Extract the [X, Y] coordinate from the center of the cell holding the provided text.  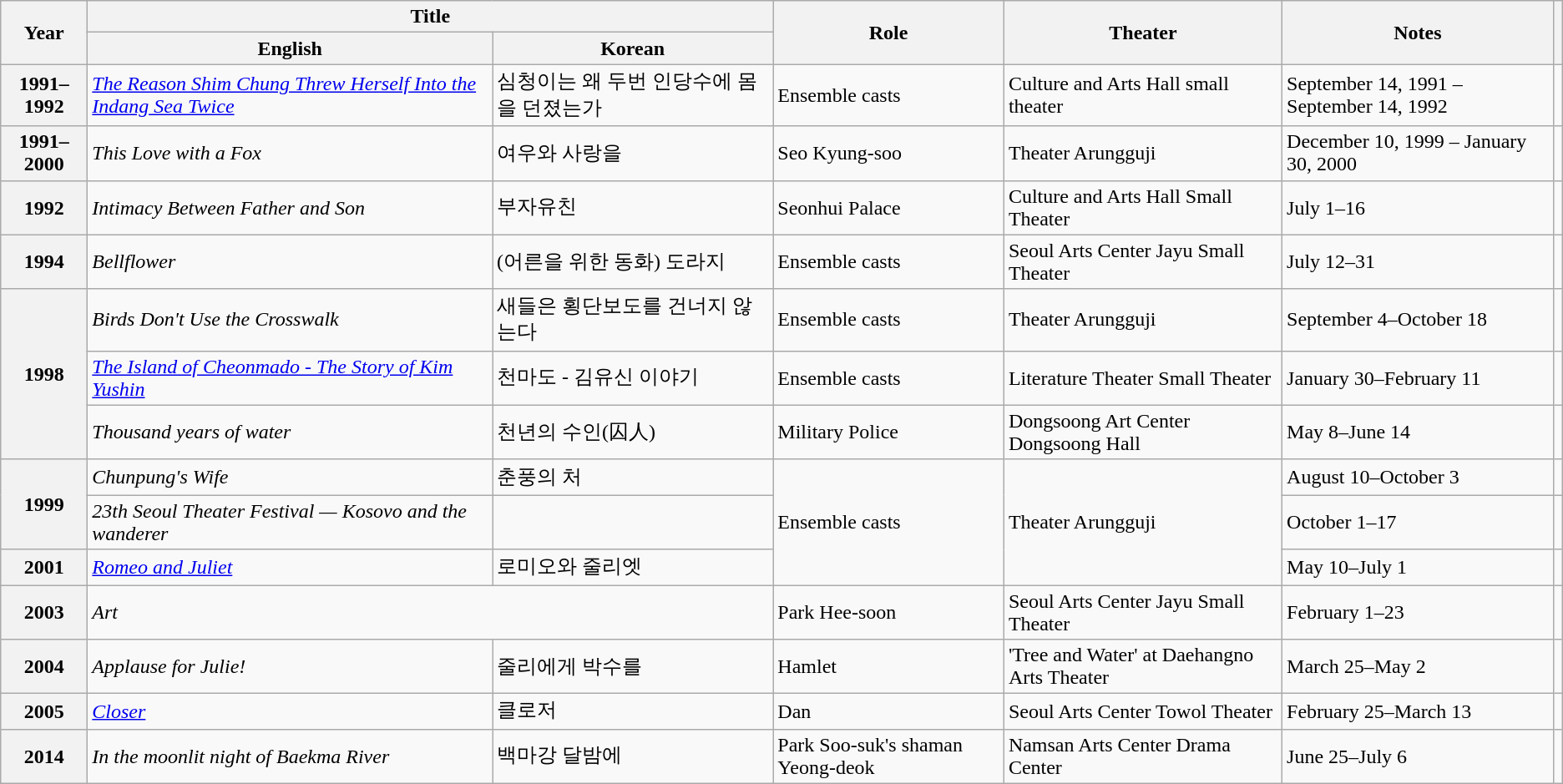
Theater [1142, 33]
Culture and Arts Hall Small Theater [1142, 207]
The Island of Cheonmado - The Story of Kim Yushin [291, 377]
로미오와 줄리엣 [633, 568]
Thousand years of water [291, 432]
February 1–23 [1418, 611]
1991–1992 [44, 95]
Literature Theater Small Theater [1142, 377]
December 10, 1999 – January 30, 2000 [1418, 154]
백마강 달밤에 [633, 756]
October 1–17 [1418, 523]
2001 [44, 568]
여우와 사랑을 [633, 154]
23th Seoul Theater Festival — Kosovo and the wanderer [291, 523]
Title [431, 17]
(어른을 위한 동화) 도라지 [633, 262]
심청이는 왜 두번 인당수에 몸을 던졌는가 [633, 95]
Art [431, 611]
September 4–October 18 [1418, 320]
Romeo and Juliet [291, 568]
1992 [44, 207]
Chunpung's Wife [291, 478]
2004 [44, 666]
부자유친 [633, 207]
2014 [44, 756]
September 14, 1991 – September 14, 1992 [1418, 95]
Park Hee-soon [888, 611]
Seonhui Palace [888, 207]
Korean [633, 48]
Namsan Arts Center Drama Center [1142, 756]
Applause for Julie! [291, 666]
Seoul Arts Center Towol Theater [1142, 711]
천년의 수인(囚人) [633, 432]
Notes [1418, 33]
Intimacy Between Father and Son [291, 207]
May 10–July 1 [1418, 568]
July 12–31 [1418, 262]
July 1–16 [1418, 207]
In the moonlit night of Baekma River [291, 756]
This Love with a Fox [291, 154]
춘풍의 처 [633, 478]
January 30–February 11 [1418, 377]
줄리에게 박수를 [633, 666]
Hamlet [888, 666]
Dongsoong Art Center Dongsoong Hall [1142, 432]
English [291, 48]
2005 [44, 711]
Seo Kyung-soo [888, 154]
클로저 [633, 711]
May 8–June 14 [1418, 432]
Closer [291, 711]
June 25–July 6 [1418, 756]
1994 [44, 262]
천마도 - 김유신 이야기 [633, 377]
Bellflower [291, 262]
Birds Don't Use the Crosswalk [291, 320]
February 25–March 13 [1418, 711]
Dan [888, 711]
August 10–October 3 [1418, 478]
The Reason Shim Chung Threw Herself Into the Indang Sea Twice [291, 95]
Military Police [888, 432]
1999 [44, 504]
Role [888, 33]
Park Soo-suk's shaman Yeong-deok [888, 756]
2003 [44, 611]
'Tree and Water' at Daehangno Arts Theater [1142, 666]
March 25–May 2 [1418, 666]
1991–2000 [44, 154]
Year [44, 33]
새들은 횡단보도를 건너지 않는다 [633, 320]
Culture and Arts Hall small theater [1142, 95]
1998 [44, 374]
